Find where the given text appears and provide that cell's center as [X, Y] coordinate. 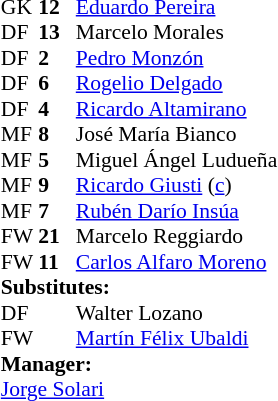
Rubén Darío Insúa [176, 211]
Miguel Ángel Ludueña [176, 160]
Marcelo Reggiardo [176, 237]
6 [57, 83]
Manager: [139, 364]
4 [57, 109]
Rogelio Delgado [176, 83]
5 [57, 160]
8 [57, 135]
9 [57, 185]
11 [57, 262]
José María Bianco [176, 135]
13 [57, 33]
2 [57, 58]
Ricardo Altamirano [176, 109]
Substitutes: [139, 287]
Marcelo Morales [176, 33]
Pedro Monzón [176, 58]
7 [57, 211]
Ricardo Giusti (c) [176, 185]
21 [57, 237]
Martín Félix Ubaldi [176, 339]
Walter Lozano [176, 313]
Carlos Alfaro Moreno [176, 262]
